Pinpoint the cell where the given text exists, returning its (x, y) midpoint coordinate. 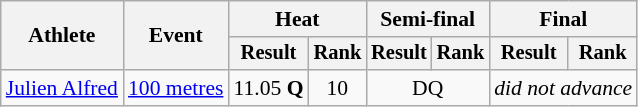
11.05 Q (268, 88)
Event (176, 36)
Heat (297, 19)
DQ (428, 88)
Julien Alfred (62, 88)
10 (338, 88)
Athlete (62, 36)
100 metres (176, 88)
did not advance (563, 88)
Final (563, 19)
Semi-final (428, 19)
